Locate the cell with the specified text and output its (X, Y) center coordinate. 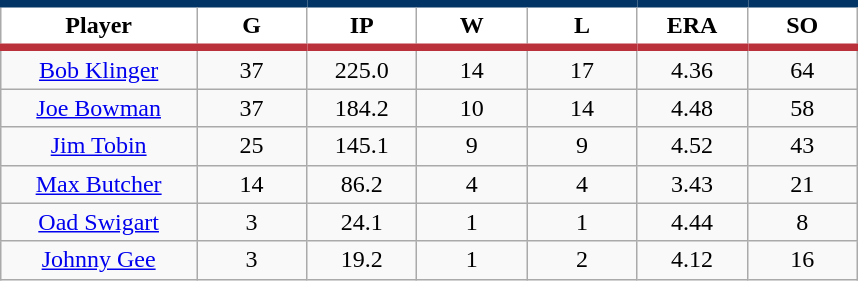
58 (802, 108)
Max Butcher (99, 184)
17 (582, 68)
Player (99, 26)
SO (802, 26)
Joe Bowman (99, 108)
43 (802, 146)
86.2 (362, 184)
25 (252, 146)
G (252, 26)
W (472, 26)
Jim Tobin (99, 146)
Bob Klinger (99, 68)
8 (802, 222)
19.2 (362, 260)
L (582, 26)
IP (362, 26)
3.43 (692, 184)
4.36 (692, 68)
Johnny Gee (99, 260)
10 (472, 108)
4.44 (692, 222)
21 (802, 184)
4.52 (692, 146)
225.0 (362, 68)
16 (802, 260)
4.12 (692, 260)
ERA (692, 26)
64 (802, 68)
2 (582, 260)
Oad Swigart (99, 222)
184.2 (362, 108)
24.1 (362, 222)
145.1 (362, 146)
4.48 (692, 108)
